Locate the cell with the specified text and output its [x, y] center coordinate. 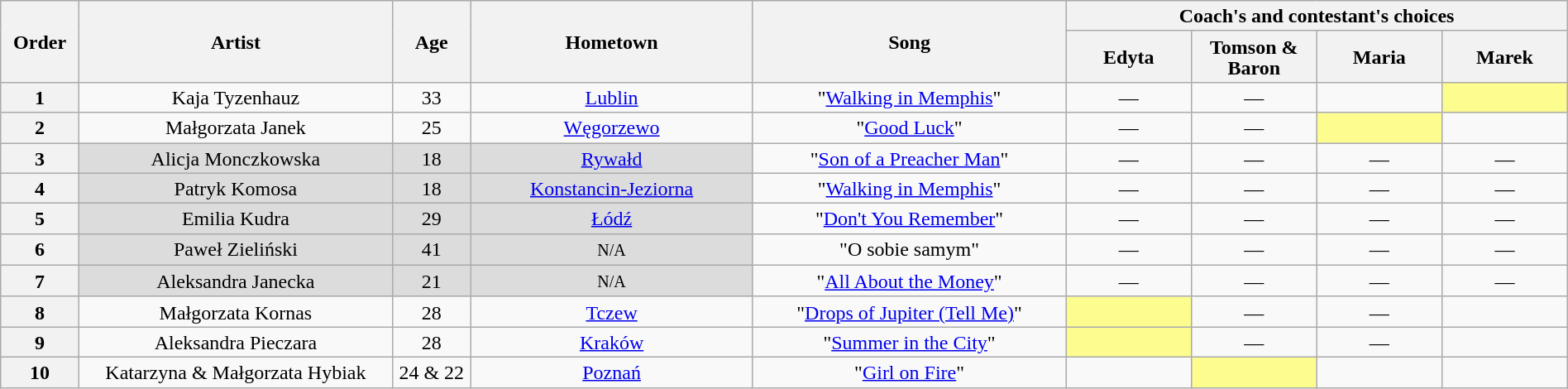
"All About the Money" [910, 281]
Konstancin-Jeziorna [612, 189]
Poznań [612, 372]
Tomson & Baron [1255, 56]
Małgorzata Janek [235, 127]
Artist [235, 41]
24 & 22 [432, 372]
29 [432, 219]
Order [40, 41]
Kraków [612, 343]
3 [40, 157]
41 [432, 249]
Emilia Kudra [235, 219]
33 [432, 98]
Aleksandra Pieczara [235, 343]
Maria [1379, 56]
1 [40, 98]
25 [432, 127]
Paweł Zieliński [235, 249]
6 [40, 249]
Tczew [612, 311]
"Son of a Preacher Man" [910, 157]
Węgorzewo [612, 127]
8 [40, 311]
21 [432, 281]
Katarzyna & Małgorzata Hybiak [235, 372]
Kaja Tyzenhauz [235, 98]
Song [910, 41]
Coach's and contestant's choices [1317, 17]
9 [40, 343]
Rywałd [612, 157]
Patryk Komosa [235, 189]
"Summer in the City" [910, 343]
Lublin [612, 98]
Marek [1505, 56]
"Don't You Remember" [910, 219]
"O sobie samym" [910, 249]
10 [40, 372]
"Drops of Jupiter (Tell Me)" [910, 311]
"Good Luck" [910, 127]
7 [40, 281]
Małgorzata Kornas [235, 311]
Alicja Monczkowska [235, 157]
"Girl on Fire" [910, 372]
Edyta [1129, 56]
Aleksandra Janecka [235, 281]
5 [40, 219]
Age [432, 41]
4 [40, 189]
2 [40, 127]
Hometown [612, 41]
Łódź [612, 219]
